Find where the given text appears and provide that cell's center as (X, Y) coordinate. 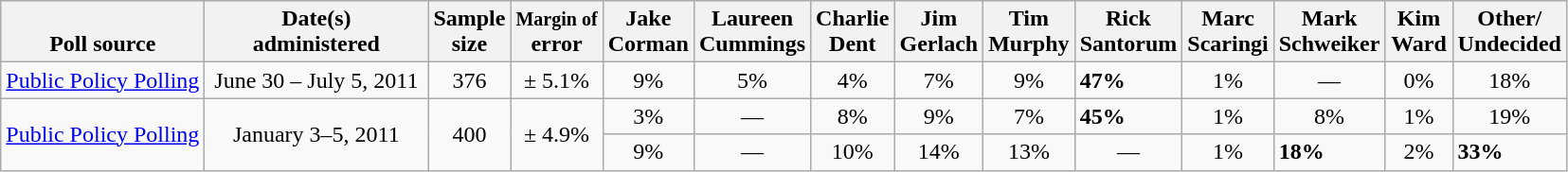
TimMurphy (1029, 32)
3% (648, 116)
4% (853, 80)
January 3–5, 2011 (316, 134)
June 30 – July 5, 2011 (316, 80)
47% (1128, 80)
376 (470, 80)
± 5.1% (557, 80)
MarcScaringi (1228, 32)
5% (752, 80)
45% (1128, 116)
13% (1029, 152)
LaureenCummings (752, 32)
19% (1509, 116)
Poll source (102, 32)
400 (470, 134)
33% (1509, 152)
KimWard (1419, 32)
Margin oferror (557, 32)
14% (939, 152)
10% (853, 152)
MarkSchweiker (1329, 32)
JimGerlach (939, 32)
JakeCorman (648, 32)
± 4.9% (557, 134)
Other/Undecided (1509, 32)
CharlieDent (853, 32)
2% (1419, 152)
Samplesize (470, 32)
RickSantorum (1128, 32)
0% (1419, 80)
Date(s)administered (316, 32)
